For the text-containing cell, return its midpoint in (X, Y) coordinate format. 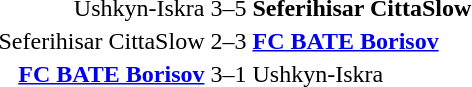
2–3 (228, 41)
